Extract the (x, y) coordinate from the center of the cell holding the provided text.  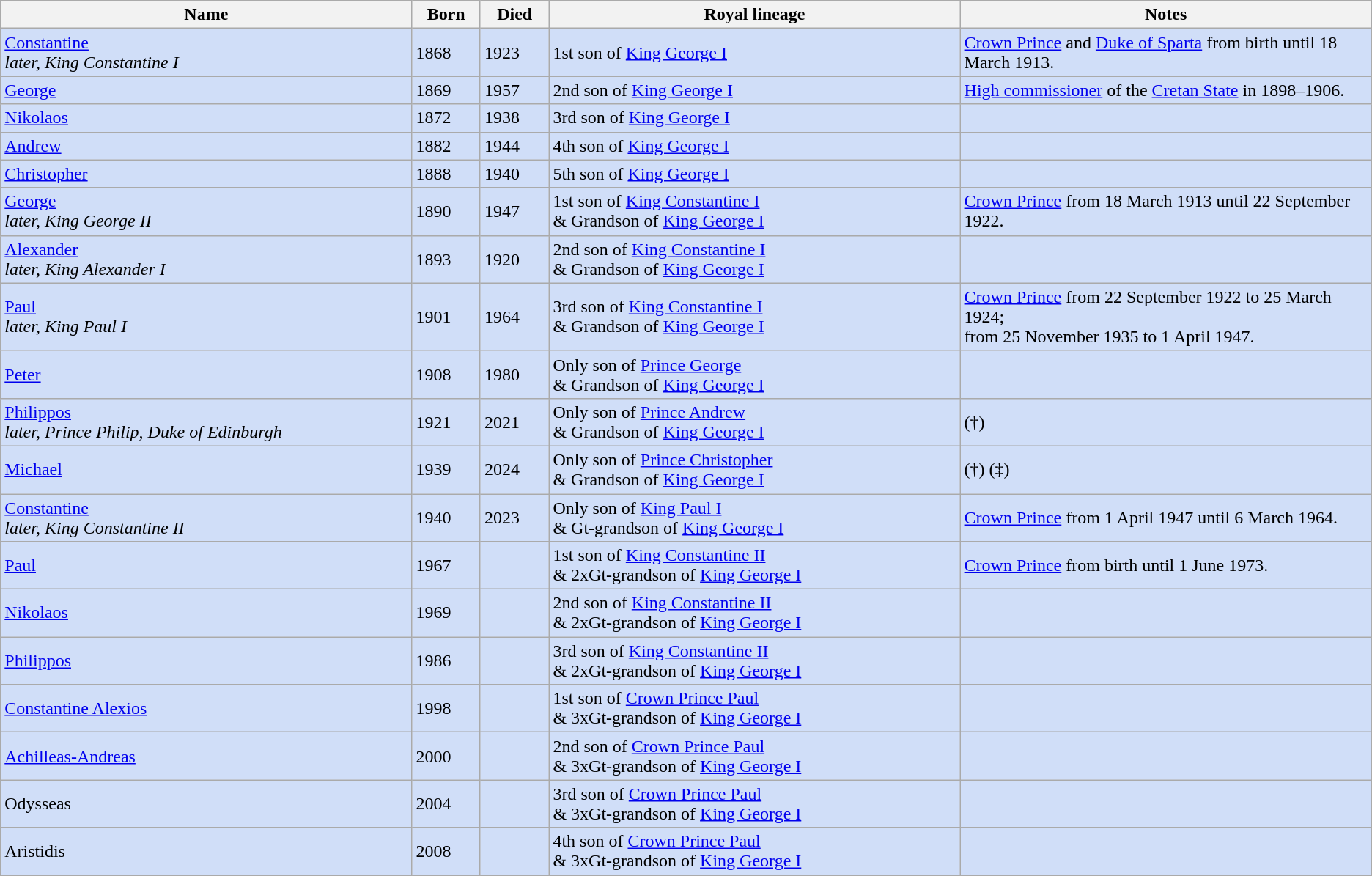
1947 (514, 211)
1872 (446, 118)
2nd son of King Constantine I& Grandson of King George I (755, 260)
(†) (‡) (1165, 469)
1908 (446, 374)
Andrew (207, 146)
Crown Prince and Duke of Sparta from birth until 18 March 1913. (1165, 53)
5th son of King George I (755, 174)
1939 (446, 469)
1986 (446, 661)
Only son of Prince Andrew& Grandson of King George I (755, 422)
2008 (446, 852)
Only son of King Paul I& Gt-grandson of King George I (755, 518)
Crown Prince from 18 March 1913 until 22 September 1922. (1165, 211)
Royal lineage (755, 15)
Philipposlater, Prince Philip, Duke of Edinburgh (207, 422)
Paullater, King Paul I (207, 317)
4th son of Crown Prince Paul& 3xGt-grandson of King George I (755, 852)
Christopher (207, 174)
Constantinelater, King Constantine II (207, 518)
Crown Prince from 1 April 1947 until 6 March 1964. (1165, 518)
2004 (446, 803)
Michael (207, 469)
High commissioner of the Cretan State in 1898–1906. (1165, 90)
1920 (514, 260)
Constantinelater, King Constantine I (207, 53)
1938 (514, 118)
1944 (514, 146)
1921 (446, 422)
1st son of Crown Prince Paul& 3xGt-grandson of King George I (755, 708)
1868 (446, 53)
1893 (446, 260)
Only son of Prince Christopher& Grandson of King George I (755, 469)
1969 (446, 613)
1882 (446, 146)
Died (514, 15)
Alexanderlater, King Alexander I (207, 260)
2nd son of King Constantine II& 2xGt-grandson of King George I (755, 613)
2nd son of Crown Prince Paul& 3xGt-grandson of King George I (755, 757)
3rd son of King Constantine I& Grandson of King George I (755, 317)
Odysseas (207, 803)
Name (207, 15)
(†) (1165, 422)
1st son of King Constantine I& Grandson of King George I (755, 211)
Born (446, 15)
Achilleas-Andreas (207, 757)
1980 (514, 374)
Peter (207, 374)
George (207, 90)
Constantine Alexios (207, 708)
2000 (446, 757)
1st son of King Constantine II& 2xGt-grandson of King George I (755, 566)
1964 (514, 317)
Crown Prince from birth until 1 June 1973. (1165, 566)
3rd son of King Constantine II& 2xGt-grandson of King George I (755, 661)
Notes (1165, 15)
1st son of King George I (755, 53)
2023 (514, 518)
Crown Prince from 22 September 1922 to 25 March 1924; from 25 November 1935 to 1 April 1947. (1165, 317)
1957 (514, 90)
2nd son of King George I (755, 90)
1890 (446, 211)
1901 (446, 317)
Only son of Prince George& Grandson of King George I (755, 374)
Aristidis (207, 852)
1998 (446, 708)
3rd son of King George I (755, 118)
3rd son of Crown Prince Paul& 3xGt-grandson of King George I (755, 803)
2024 (514, 469)
Georgelater, King George II (207, 211)
1869 (446, 90)
Philippos (207, 661)
2021 (514, 422)
1888 (446, 174)
1923 (514, 53)
1967 (446, 566)
4th son of King George I (755, 146)
Paul (207, 566)
